Determine the [X, Y] coordinate at the center of the cell enclosing the given text.  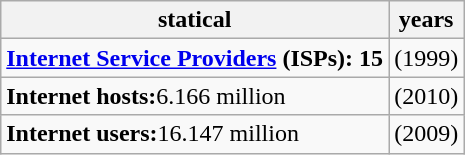
(2010) [426, 96]
(2009) [426, 134]
years [426, 20]
Internet Service Providers (ISPs): 15 [195, 58]
(1999) [426, 58]
statical [195, 20]
Internet hosts:6.166 million [195, 96]
Internet users:16.147 million [195, 134]
